Search for the cell housing the specified text and yield its [X, Y] center coordinate. 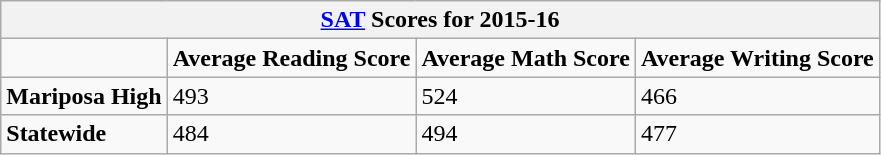
Average Reading Score [292, 58]
477 [757, 134]
493 [292, 96]
484 [292, 134]
Average Writing Score [757, 58]
SAT Scores for 2015-16 [440, 20]
Average Math Score [526, 58]
524 [526, 96]
494 [526, 134]
466 [757, 96]
Statewide [84, 134]
Mariposa High [84, 96]
